Scan for the cell matching the given text and deliver its (X, Y) coordinate at center. 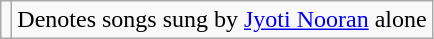
Denotes songs sung by Jyoti Nooran alone (222, 20)
